Find where the given text appears and provide that cell's center as [x, y] coordinate. 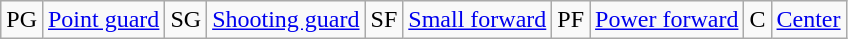
SF [384, 20]
PF [571, 20]
Center [808, 20]
Small forward [478, 20]
C [758, 20]
Shooting guard [286, 20]
SG [186, 20]
PG [22, 20]
Point guard [103, 20]
Power forward [667, 20]
